Determine the (X, Y) coordinate at the center of the cell enclosing the given text.  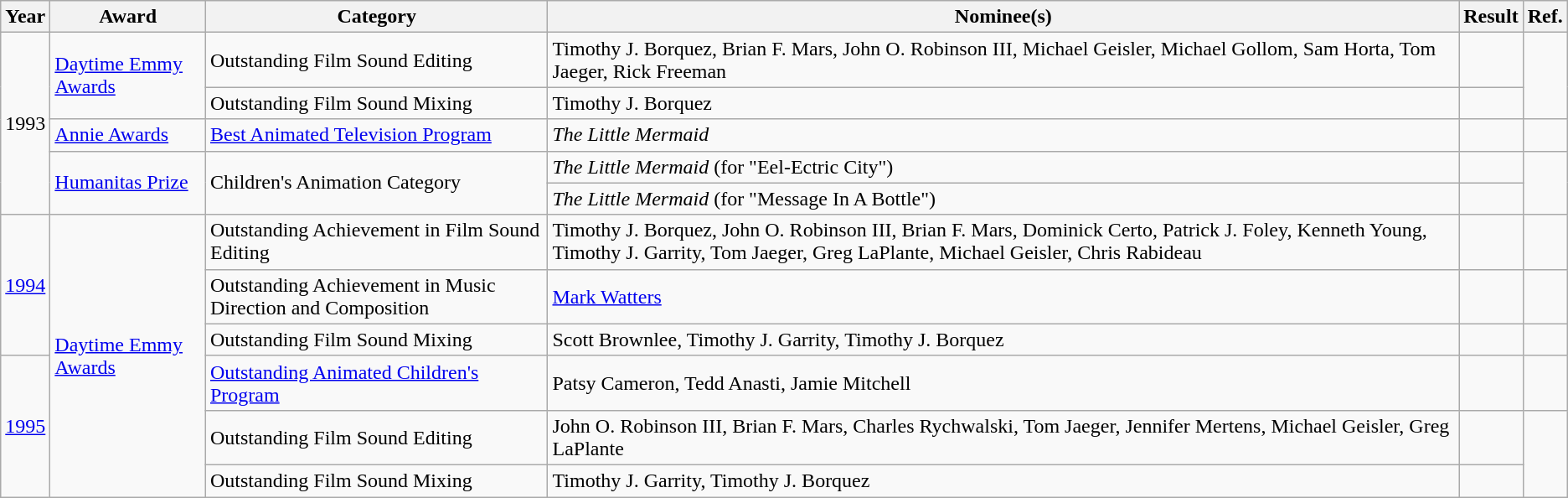
Nominee(s) (1003, 17)
Timothy J. Borquez (1003, 103)
Best Animated Television Program (376, 135)
The Little Mermaid (for "Eel-Ectric City") (1003, 167)
Outstanding Achievement in Film Sound Editing (376, 241)
John O. Robinson III, Brian F. Mars, Charles Rychwalski, Tom Jaeger, Jennifer Mertens, Michael Geisler, Greg LaPlante (1003, 438)
Award (128, 17)
Annie Awards (128, 135)
Category (376, 17)
Timothy J. Garrity, Timothy J. Borquez (1003, 480)
1994 (25, 285)
Children's Animation Category (376, 183)
Outstanding Achievement in Music Direction and Composition (376, 297)
Mark Watters (1003, 297)
Timothy J. Borquez, Brian F. Mars, John O. Robinson III, Michael Geisler, Michael Gollom, Sam Horta, Tom Jaeger, Rick Freeman (1003, 60)
Result (1491, 17)
Humanitas Prize (128, 183)
Ref. (1545, 17)
Year (25, 17)
Patsy Cameron, Tedd Anasti, Jamie Mitchell (1003, 382)
Outstanding Animated Children's Program (376, 382)
1995 (25, 426)
The Little Mermaid (1003, 135)
Scott Brownlee, Timothy J. Garrity, Timothy J. Borquez (1003, 340)
The Little Mermaid (for "Message In A Bottle") (1003, 199)
1993 (25, 124)
